Find where the given text appears and provide that cell's center as [x, y] coordinate. 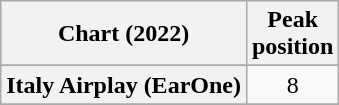
Chart (2022) [124, 34]
Italy Airplay (EarOne) [124, 85]
8 [292, 85]
Peakposition [292, 34]
